Provide the [x, y] coordinate of the cell's center where the given text is located.  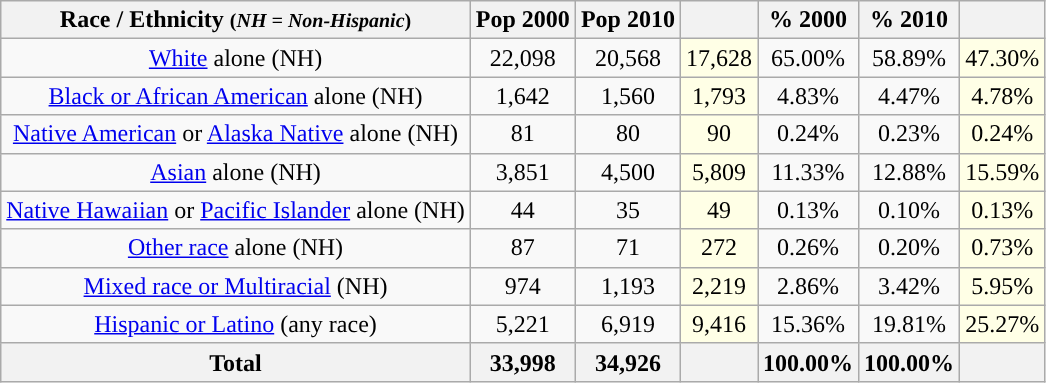
Total [236, 362]
Hispanic or Latino (any race) [236, 324]
2,219 [718, 286]
15.36% [808, 324]
6,919 [628, 324]
272 [718, 248]
1,193 [628, 286]
58.89% [910, 58]
0.23% [910, 134]
49 [718, 210]
974 [522, 286]
22,098 [522, 58]
Pop 2000 [522, 20]
White alone (NH) [236, 58]
Pop 2010 [628, 20]
Black or African American alone (NH) [236, 96]
47.30% [1002, 58]
35 [628, 210]
0.20% [910, 248]
87 [522, 248]
4.83% [808, 96]
1,642 [522, 96]
9,416 [718, 324]
17,628 [718, 58]
0.10% [910, 210]
5.95% [1002, 286]
65.00% [808, 58]
Race / Ethnicity (NH = Non-Hispanic) [236, 20]
Asian alone (NH) [236, 172]
0.73% [1002, 248]
12.88% [910, 172]
80 [628, 134]
33,998 [522, 362]
% 2010 [910, 20]
4.78% [1002, 96]
5,221 [522, 324]
20,568 [628, 58]
81 [522, 134]
90 [718, 134]
4,500 [628, 172]
44 [522, 210]
3,851 [522, 172]
% 2000 [808, 20]
4.47% [910, 96]
0.26% [808, 248]
2.86% [808, 286]
15.59% [1002, 172]
19.81% [910, 324]
1,560 [628, 96]
Native American or Alaska Native alone (NH) [236, 134]
25.27% [1002, 324]
71 [628, 248]
5,809 [718, 172]
Mixed race or Multiracial (NH) [236, 286]
34,926 [628, 362]
Native Hawaiian or Pacific Islander alone (NH) [236, 210]
3.42% [910, 286]
Other race alone (NH) [236, 248]
11.33% [808, 172]
1,793 [718, 96]
